Detect which cell encompasses the target text, then output its (X, Y) center coordinate. 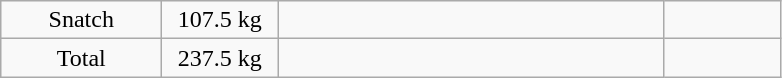
107.5 kg (220, 20)
Snatch (82, 20)
Total (82, 58)
237.5 kg (220, 58)
